From the cell containing the given text, extract its center point as [x, y] coordinate. 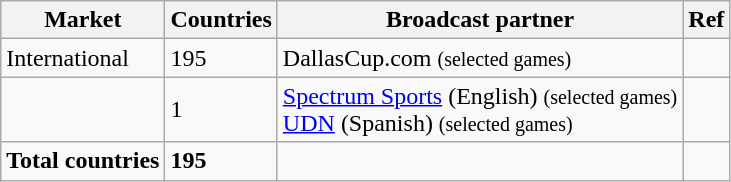
International [83, 58]
Countries [221, 20]
Broadcast partner [480, 20]
Total countries [83, 161]
1 [221, 110]
Ref [706, 20]
DallasCup.com (selected games) [480, 58]
Market [83, 20]
Spectrum Sports (English) (selected games) UDN (Spanish) (selected games) [480, 110]
